Return the [X, Y] coordinate for the center point of the cell that contains the specified text.  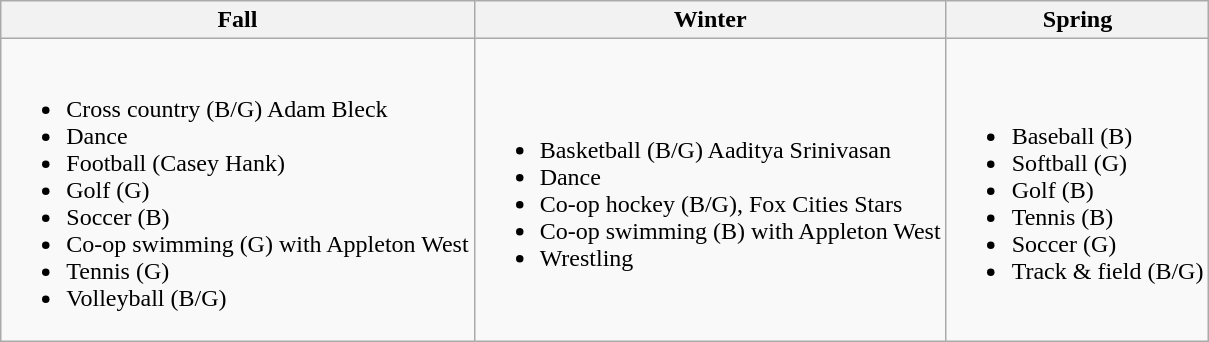
Winter [710, 20]
Spring [1078, 20]
Basketball (B/G) Aaditya SrinivasanDanceCo-op hockey (B/G), Fox Cities StarsCo-op swimming (B) with Appleton WestWrestling [710, 190]
Cross country (B/G) Adam BleckDanceFootball (Casey Hank)Golf (G)Soccer (B)Co-op swimming (G) with Appleton WestTennis (G)Volleyball (B/G) [238, 190]
Baseball (B)Softball (G)Golf (B)Tennis (B)Soccer (G)Track & field (B/G) [1078, 190]
Fall [238, 20]
